Provide the (x, y) coordinate of the cell's center where the given text is located.  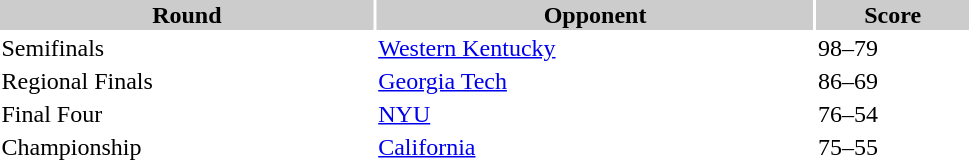
Score (892, 15)
Regional Finals (187, 81)
Georgia Tech (596, 81)
98–79 (892, 48)
Semifinals (187, 48)
Opponent (596, 15)
76–54 (892, 114)
Round (187, 15)
86–69 (892, 81)
NYU (596, 114)
Final Four (187, 114)
Western Kentucky (596, 48)
